Provide the [x, y] coordinate of the cell's center where the given text is located.  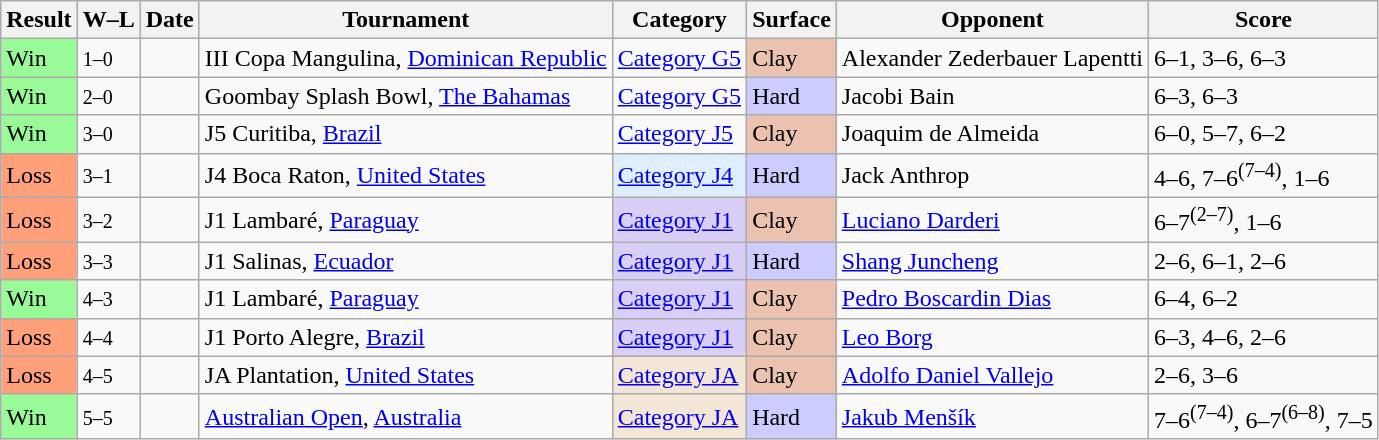
2–6, 3–6 [1264, 375]
6–4, 6–2 [1264, 299]
6–3, 6–3 [1264, 96]
3–2 [108, 220]
6–7(2–7), 1–6 [1264, 220]
J5 Curitiba, Brazil [406, 134]
4–5 [108, 375]
6–3, 4–6, 2–6 [1264, 337]
Luciano Darderi [992, 220]
Jacobi Bain [992, 96]
J4 Boca Raton, United States [406, 176]
Tournament [406, 20]
Category [679, 20]
Goombay Splash Bowl, The Bahamas [406, 96]
Surface [792, 20]
W–L [108, 20]
2–0 [108, 96]
Category J5 [679, 134]
Shang Juncheng [992, 261]
1–0 [108, 58]
Score [1264, 20]
Joaquim de Almeida [992, 134]
Date [170, 20]
Leo Borg [992, 337]
3–0 [108, 134]
Alexander Zederbauer Lapentti [992, 58]
Australian Open, Australia [406, 416]
Result [39, 20]
JA Plantation, United States [406, 375]
4–4 [108, 337]
J1 Porto Alegre, Brazil [406, 337]
Adolfo Daniel Vallejo [992, 375]
2–6, 6–1, 2–6 [1264, 261]
Opponent [992, 20]
5–5 [108, 416]
Jack Anthrop [992, 176]
6–0, 5–7, 6–2 [1264, 134]
J1 Salinas, Ecuador [406, 261]
Pedro Boscardin Dias [992, 299]
3–1 [108, 176]
3–3 [108, 261]
III Copa Mangulina, Dominican Republic [406, 58]
4–6, 7–6(7–4), 1–6 [1264, 176]
7–6(7–4), 6–7(6–8), 7–5 [1264, 416]
Category J4 [679, 176]
6–1, 3–6, 6–3 [1264, 58]
4–3 [108, 299]
Jakub Menšík [992, 416]
